Determine the (X, Y) coordinate at the center of the cell enclosing the given text.  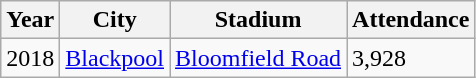
Year (30, 20)
Blackpool (115, 58)
City (115, 20)
Attendance (411, 20)
Bloomfield Road (258, 58)
2018 (30, 58)
3,928 (411, 58)
Stadium (258, 20)
